Output the (x, y) coordinate of the center of the cell containing the given text.  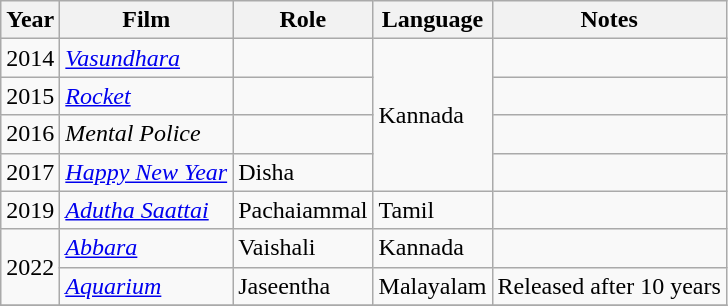
Aquarium (146, 286)
2019 (30, 210)
Film (146, 20)
Pachaiammal (303, 210)
Released after 10 years (609, 286)
Disha (303, 172)
Adutha Saattai (146, 210)
Year (30, 20)
Notes (609, 20)
2017 (30, 172)
Abbara (146, 248)
2015 (30, 96)
Mental Police (146, 134)
2016 (30, 134)
Jaseentha (303, 286)
Rocket (146, 96)
Happy New Year (146, 172)
Tamil (432, 210)
2022 (30, 267)
Role (303, 20)
Vaishali (303, 248)
2014 (30, 58)
Language (432, 20)
Vasundhara (146, 58)
Malayalam (432, 286)
